From the cell containing the given text, extract its center point as [x, y] coordinate. 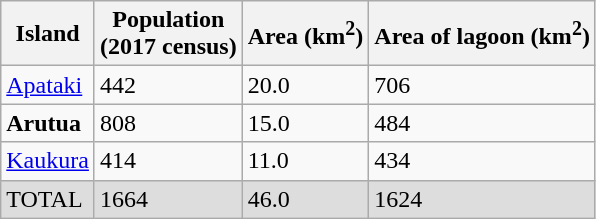
442 [168, 85]
Apataki [48, 85]
808 [168, 123]
1624 [482, 199]
484 [482, 123]
Area (km2) [306, 34]
706 [482, 85]
46.0 [306, 199]
Arutua [48, 123]
TOTAL [48, 199]
Kaukura [48, 161]
1664 [168, 199]
Area of lagoon (km2) [482, 34]
Population (2017 census) [168, 34]
20.0 [306, 85]
15.0 [306, 123]
434 [482, 161]
414 [168, 161]
11.0 [306, 161]
Island [48, 34]
